Determine the (X, Y) coordinate at the center of the cell enclosing the given text.  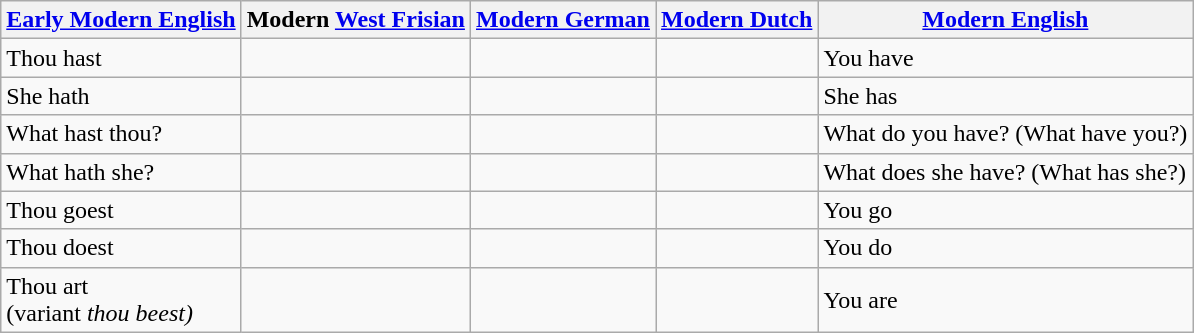
Modern German (562, 20)
What do you have? (What have you?) (1006, 134)
What hath she? (121, 172)
You go (1006, 210)
Thou doest (121, 248)
She hath (121, 96)
You have (1006, 58)
Thou art(variant thou beest) (121, 300)
What does she have? (What has she?) (1006, 172)
What hast thou? (121, 134)
Modern West Frisian (356, 20)
Modern Dutch (737, 20)
You are (1006, 300)
You do (1006, 248)
She has (1006, 96)
Thou goest (121, 210)
Thou hast (121, 58)
Modern English (1006, 20)
Early Modern English (121, 20)
